Output the [X, Y] coordinate of the center of the cell containing the given text.  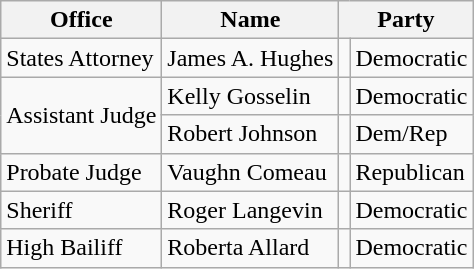
Probate Judge [82, 172]
Dem/Rep [412, 134]
Name [250, 20]
Kelly Gosselin [250, 96]
Vaughn Comeau [250, 172]
Robert Johnson [250, 134]
High Bailiff [82, 248]
Sheriff [82, 210]
Party [406, 20]
James A. Hughes [250, 58]
Republican [412, 172]
Roberta Allard [250, 248]
Office [82, 20]
Assistant Judge [82, 115]
States Attorney [82, 58]
Roger Langevin [250, 210]
